Capture the cell that displays the provided text and extract its [x, y] central coordinate. 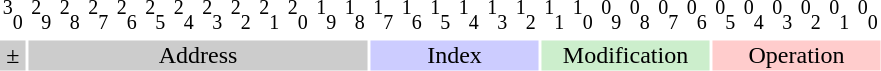
Modification [626, 55]
Index [454, 55]
± [13, 55]
Address [198, 55]
Operation [796, 55]
